Scan for the cell matching the given text and deliver its [x, y] coordinate at center. 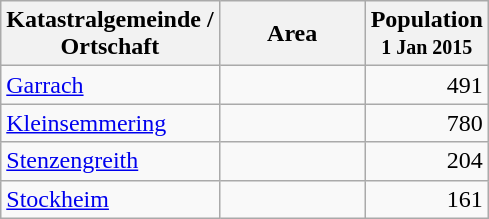
Kleinsemmering [110, 123]
Area [292, 34]
Stenzengreith [110, 161]
Garrach [110, 85]
Population1 Jan 2015 [426, 34]
161 [426, 199]
204 [426, 161]
Stockheim [110, 199]
Katastralgemeinde /Ortschaft [110, 34]
491 [426, 85]
780 [426, 123]
